For the text-containing cell, return its midpoint in (X, Y) coordinate format. 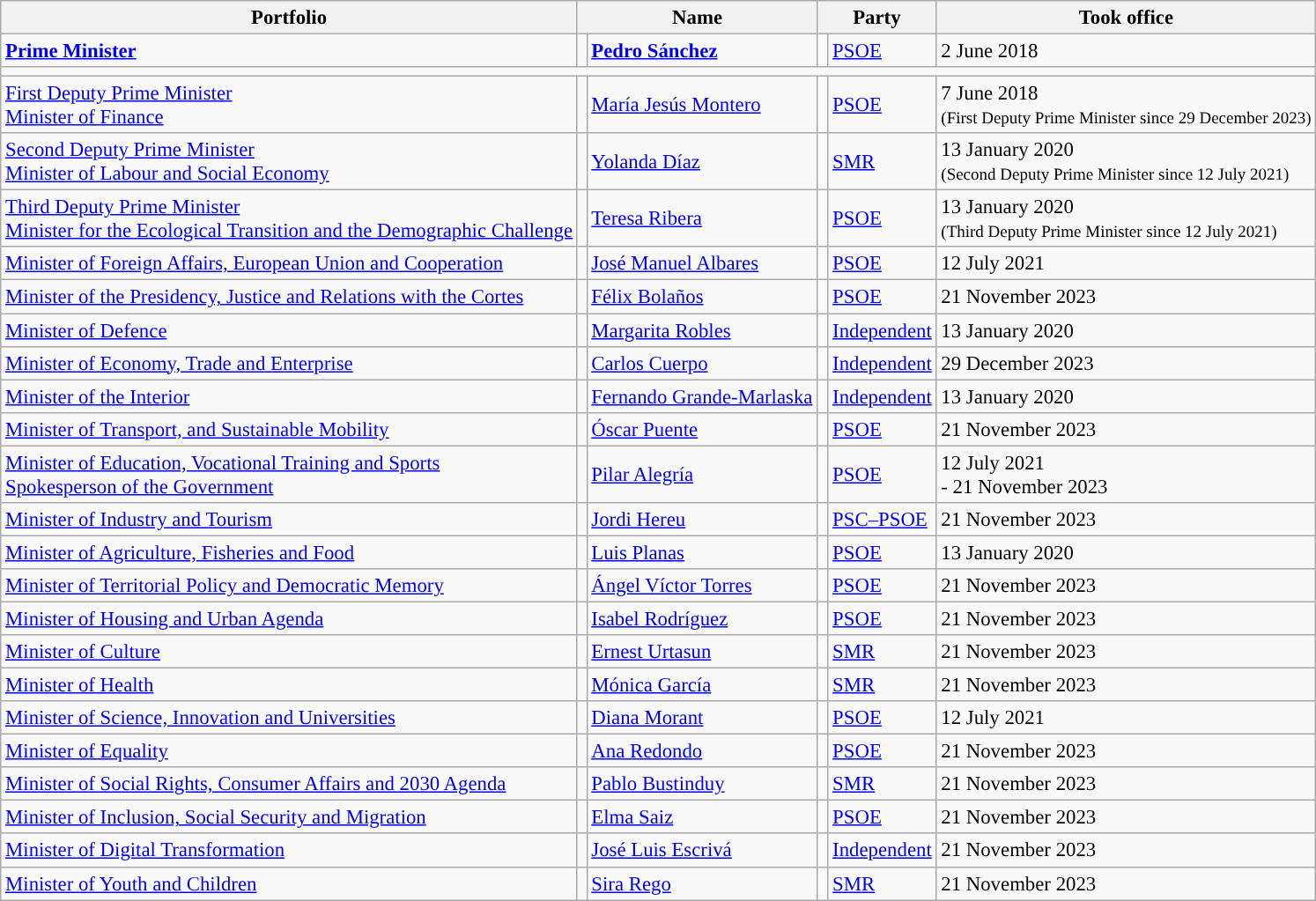
PSC–PSOE (883, 520)
Carlos Cuerpo (702, 363)
Took office (1126, 18)
Name (697, 18)
Ana Redondo (702, 751)
Pedro Sánchez (702, 51)
Margarita Robles (702, 330)
Yolanda Díaz (702, 162)
Minister of Education, Vocational Training and SportsSpokesperson of the Government (289, 474)
Minister of Territorial Policy and Democratic Memory (289, 586)
Minister of Social Rights, Consumer Affairs and 2030 Agenda (289, 784)
Minister of Science, Innovation and Universities (289, 718)
Ángel Víctor Torres (702, 586)
Minister of Economy, Trade and Enterprise (289, 363)
First Deputy Prime MinisterMinister of Finance (289, 106)
2 June 2018 (1126, 51)
Minister of Digital Transformation (289, 851)
Isabel Rodríguez (702, 618)
Ernest Urtasun (702, 652)
Pilar Alegría (702, 474)
Minister of Agriculture, Fisheries and Food (289, 552)
Sira Rego (702, 883)
Party (877, 18)
Minister of Transport, and Sustainable Mobility (289, 429)
Third Deputy Prime MinisterMinister for the Ecological Transition and the Demographic Challenge (289, 218)
Minister of Culture (289, 652)
Minister of the Presidency, Justice and Relations with the Cortes (289, 297)
Diana Morant (702, 718)
Minister of Industry and Tourism (289, 520)
Pablo Bustinduy (702, 784)
Minister of Youth and Children (289, 883)
Second Deputy Prime MinisterMinister of Labour and Social Economy (289, 162)
Prime Minister (289, 51)
Félix Bolaños (702, 297)
Minister of Defence (289, 330)
Minister of Health (289, 685)
Minister of Housing and Urban Agenda (289, 618)
Teresa Ribera (702, 218)
Fernando Grande-Marlaska (702, 396)
José Manuel Albares (702, 263)
Minister of Foreign Affairs, European Union and Cooperation (289, 263)
Óscar Puente (702, 429)
Minister of the Interior (289, 396)
Luis Planas (702, 552)
José Luis Escrivá (702, 851)
13 January 2020(Second Deputy Prime Minister since 12 July 2021) (1126, 162)
Minister of Equality (289, 751)
29 December 2023 (1126, 363)
Jordi Hereu (702, 520)
7 June 2018(First Deputy Prime Minister since 29 December 2023) (1126, 106)
Elma Saiz (702, 817)
13 January 2020(Third Deputy Prime Minister since 12 July 2021) (1126, 218)
María Jesús Montero (702, 106)
12 July 2021- 21 November 2023 (1126, 474)
Minister of Inclusion, Social Security and Migration (289, 817)
Mónica García (702, 685)
Portfolio (289, 18)
